Scan for the cell matching the given text and deliver its (x, y) coordinate at center. 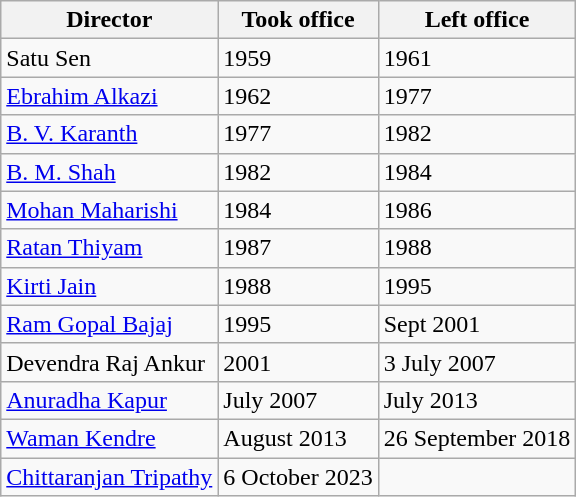
26 September 2018 (477, 438)
Mohan Maharishi (110, 210)
1987 (298, 248)
1962 (298, 96)
2001 (298, 362)
August 2013 (298, 438)
Ram Gopal Bajaj (110, 324)
Took office (298, 20)
Chittaranjan Tripathy (110, 477)
6 October 2023 (298, 477)
B. M. Shah (110, 172)
Kirti Jain (110, 286)
B. V. Karanth (110, 134)
Sept 2001 (477, 324)
Left office (477, 20)
Ratan Thiyam (110, 248)
1986 (477, 210)
Director (110, 20)
July 2007 (298, 400)
1959 (298, 58)
July 2013 (477, 400)
3 July 2007 (477, 362)
1961 (477, 58)
Satu Sen (110, 58)
Waman Kendre (110, 438)
Ebrahim Alkazi (110, 96)
Devendra Raj Ankur (110, 362)
Anuradha Kapur (110, 400)
